Scan for the cell matching the given text and deliver its (x, y) coordinate at center. 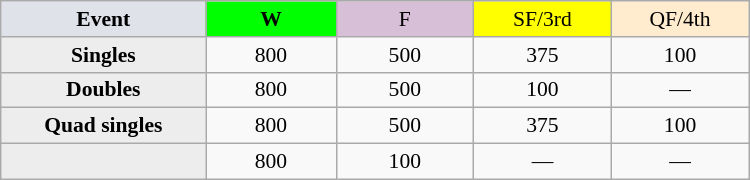
Event (104, 19)
Doubles (104, 90)
Singles (104, 55)
SF/3rd (543, 19)
W (271, 19)
F (405, 19)
Quad singles (104, 126)
QF/4th (680, 19)
